Locate the cell with the specified text and output its [x, y] center coordinate. 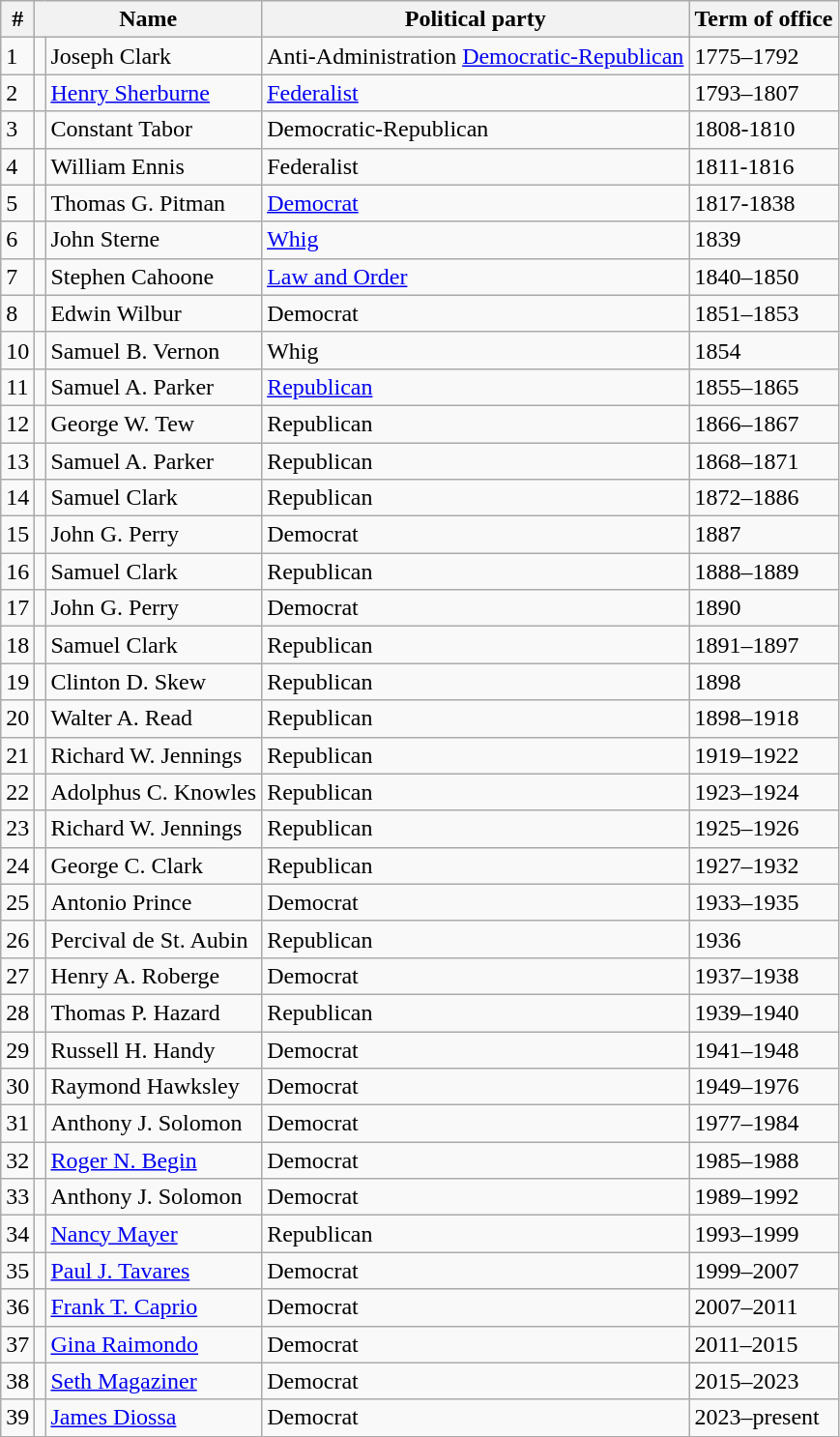
14 [17, 498]
William Ennis [154, 166]
Thomas P. Hazard [154, 1012]
1891–1897 [764, 645]
Anti-Administration Democratic-Republican [476, 56]
25 [17, 902]
20 [17, 718]
Joseph Clark [154, 56]
Gina Raimondo [154, 1344]
21 [17, 755]
15 [17, 535]
6 [17, 240]
George W. Tew [154, 424]
Stephen Cahoone [154, 277]
Term of office [764, 19]
Clinton D. Skew [154, 682]
4 [17, 166]
2023–present [764, 1418]
Seth Magaziner [154, 1381]
Paul J. Tavares [154, 1271]
16 [17, 572]
11 [17, 387]
# [17, 19]
Walter A. Read [154, 718]
2 [17, 93]
Nancy Mayer [154, 1234]
Edwin Wilbur [154, 313]
12 [17, 424]
1793–1807 [764, 93]
35 [17, 1271]
1933–1935 [764, 902]
18 [17, 645]
Democratic-Republican [476, 130]
1839 [764, 240]
8 [17, 313]
Henry A. Roberge [154, 976]
Political party [476, 19]
1851–1853 [764, 313]
1898 [764, 682]
1941–1948 [764, 1049]
1937–1938 [764, 976]
10 [17, 350]
13 [17, 461]
1939–1940 [764, 1012]
1936 [764, 939]
2011–2015 [764, 1344]
32 [17, 1160]
26 [17, 939]
1888–1889 [764, 572]
1927–1932 [764, 865]
1887 [764, 535]
Thomas G. Pitman [154, 203]
22 [17, 792]
36 [17, 1307]
1817-1838 [764, 203]
1977–1984 [764, 1124]
3 [17, 130]
1855–1865 [764, 387]
30 [17, 1087]
17 [17, 608]
Frank T. Caprio [154, 1307]
5 [17, 203]
1949–1976 [764, 1087]
27 [17, 976]
7 [17, 277]
39 [17, 1418]
Samuel B. Vernon [154, 350]
33 [17, 1197]
Roger N. Begin [154, 1160]
1919–1922 [764, 755]
29 [17, 1049]
Law and Order [476, 277]
Constant Tabor [154, 130]
1923–1924 [764, 792]
1868–1871 [764, 461]
1999–2007 [764, 1271]
24 [17, 865]
Raymond Hawksley [154, 1087]
Name [149, 19]
1985–1988 [764, 1160]
37 [17, 1344]
1866–1867 [764, 424]
1808-1810 [764, 130]
Antonio Prince [154, 902]
1993–1999 [764, 1234]
38 [17, 1381]
George C. Clark [154, 865]
2015–2023 [764, 1381]
28 [17, 1012]
Russell H. Handy [154, 1049]
23 [17, 829]
31 [17, 1124]
1890 [764, 608]
1840–1850 [764, 277]
John Sterne [154, 240]
1898–1918 [764, 718]
34 [17, 1234]
1 [17, 56]
19 [17, 682]
2007–2011 [764, 1307]
Percival de St. Aubin [154, 939]
Adolphus C. Knowles [154, 792]
1854 [764, 350]
1811-1816 [764, 166]
1872–1886 [764, 498]
Henry Sherburne [154, 93]
James Diossa [154, 1418]
1989–1992 [764, 1197]
1775–1792 [764, 56]
1925–1926 [764, 829]
